Extract the [x, y] coordinate from the center of the cell holding the provided text.  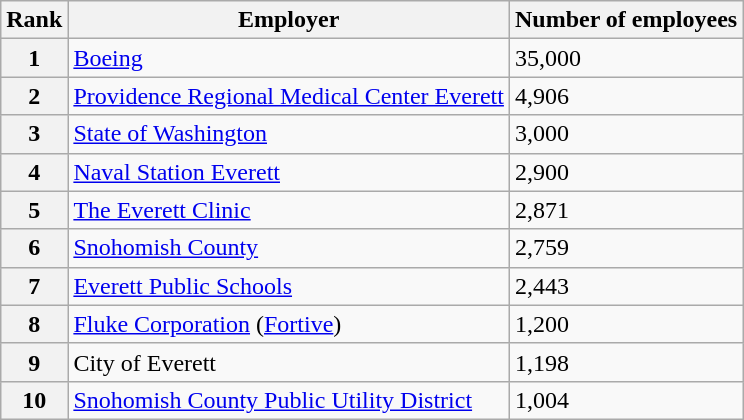
10 [34, 400]
Snohomish County Public Utility District [289, 400]
2 [34, 96]
4 [34, 172]
1,198 [626, 362]
State of Washington [289, 134]
Fluke Corporation (Fortive) [289, 324]
5 [34, 210]
City of Everett [289, 362]
2,871 [626, 210]
2,443 [626, 286]
6 [34, 248]
9 [34, 362]
1 [34, 58]
4,906 [626, 96]
1,200 [626, 324]
The Everett Clinic [289, 210]
35,000 [626, 58]
7 [34, 286]
3,000 [626, 134]
Number of employees [626, 20]
2,900 [626, 172]
Rank [34, 20]
Everett Public Schools [289, 286]
1,004 [626, 400]
Naval Station Everett [289, 172]
Snohomish County [289, 248]
8 [34, 324]
Employer [289, 20]
Providence Regional Medical Center Everett [289, 96]
3 [34, 134]
Boeing [289, 58]
2,759 [626, 248]
